Output the (x, y) coordinate of the center of the cell containing the given text.  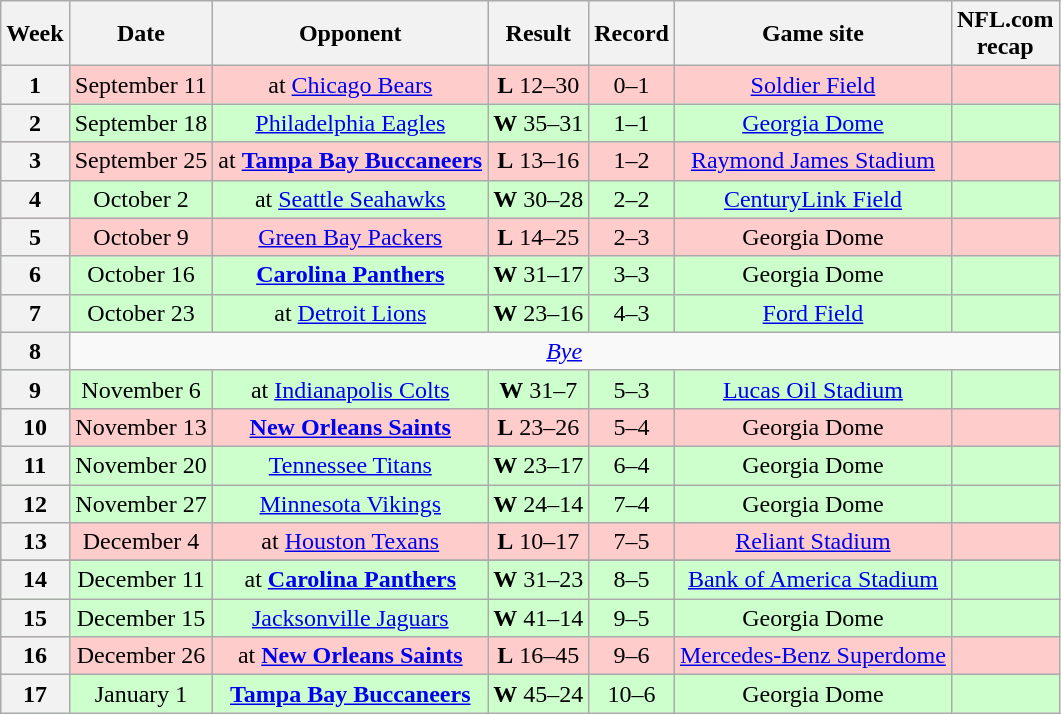
Minnesota Vikings (350, 503)
W 24–14 (538, 503)
October 16 (141, 275)
W 23–16 (538, 313)
September 11 (141, 85)
L 10–17 (538, 542)
W 35–31 (538, 123)
at Tampa Bay Buccaneers (350, 161)
W 31–7 (538, 389)
1–1 (632, 123)
10 (35, 427)
Game site (812, 34)
CenturyLink Field (812, 199)
3–3 (632, 275)
8 (35, 351)
2–2 (632, 199)
New Orleans Saints (350, 427)
W 31–23 (538, 580)
December 15 (141, 618)
December 26 (141, 656)
November 20 (141, 465)
Date (141, 34)
Carolina Panthers (350, 275)
W 41–14 (538, 618)
at New Orleans Saints (350, 656)
5 (35, 237)
at Carolina Panthers (350, 580)
November 6 (141, 389)
Bank of America Stadium (812, 580)
at Detroit Lions (350, 313)
L 14–25 (538, 237)
3 (35, 161)
11 (35, 465)
October 9 (141, 237)
November 13 (141, 427)
Opponent (350, 34)
Jacksonville Jaguars (350, 618)
NFL.comrecap (1005, 34)
1–2 (632, 161)
at Indianapolis Colts (350, 389)
Philadelphia Eagles (350, 123)
December 11 (141, 580)
Ford Field (812, 313)
January 1 (141, 694)
7–4 (632, 503)
6 (35, 275)
Week (35, 34)
L 12–30 (538, 85)
at Seattle Seahawks (350, 199)
Reliant Stadium (812, 542)
Green Bay Packers (350, 237)
4–3 (632, 313)
November 27 (141, 503)
Lucas Oil Stadium (812, 389)
W 45–24 (538, 694)
16 (35, 656)
0–1 (632, 85)
October 23 (141, 313)
2 (35, 123)
17 (35, 694)
9–6 (632, 656)
at Houston Texans (350, 542)
7 (35, 313)
5–3 (632, 389)
W 31–17 (538, 275)
September 25 (141, 161)
6–4 (632, 465)
5–4 (632, 427)
2–3 (632, 237)
9–5 (632, 618)
L 23–26 (538, 427)
8–5 (632, 580)
1 (35, 85)
15 (35, 618)
12 (35, 503)
9 (35, 389)
L 13–16 (538, 161)
Record (632, 34)
at Chicago Bears (350, 85)
Raymond James Stadium (812, 161)
Tampa Bay Buccaneers (350, 694)
13 (35, 542)
October 2 (141, 199)
7–5 (632, 542)
Bye (564, 351)
14 (35, 580)
December 4 (141, 542)
September 18 (141, 123)
Soldier Field (812, 85)
Tennessee Titans (350, 465)
W 23–17 (538, 465)
Mercedes-Benz Superdome (812, 656)
L 16–45 (538, 656)
W 30–28 (538, 199)
Result (538, 34)
10–6 (632, 694)
4 (35, 199)
